Determine the [x, y] coordinate at the center of the cell enclosing the given text.  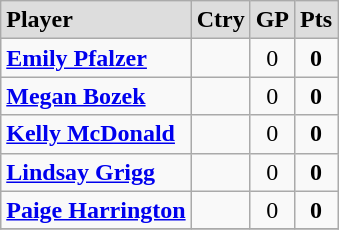
Emily Pfalzer [96, 58]
GP [272, 20]
Lindsay Grigg [96, 172]
Kelly McDonald [96, 134]
Player [96, 20]
Megan Bozek [96, 96]
Paige Harrington [96, 210]
Pts [316, 20]
Ctry [220, 20]
